Identify which cell holds the provided text, then report its [x, y] central coordinate. 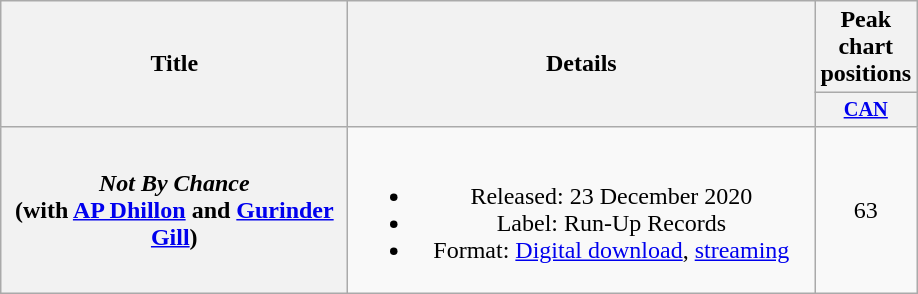
Released: 23 December 2020Label: Run-Up RecordsFormat: Digital download, streaming [582, 210]
Not By Chance(with AP Dhillon and Gurinder Gill) [174, 210]
Title [174, 64]
Details [582, 64]
CAN [866, 110]
63 [866, 210]
Peak chart positions [866, 47]
